Determine the [x, y] coordinate at the center of the cell enclosing the given text.  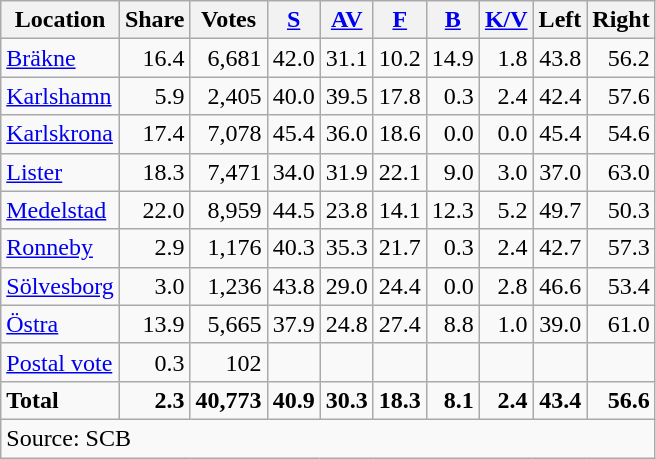
30.3 [346, 400]
1.8 [506, 58]
Karlskrona [60, 134]
5.9 [154, 96]
K/V [506, 20]
61.0 [621, 324]
18.6 [400, 134]
16.4 [154, 58]
10.2 [400, 58]
Left [560, 20]
43.4 [560, 400]
Share [154, 20]
56.2 [621, 58]
21.7 [400, 248]
Lister [60, 172]
35.3 [346, 248]
54.6 [621, 134]
9.0 [452, 172]
23.8 [346, 210]
14.9 [452, 58]
42.4 [560, 96]
6,681 [228, 58]
AV [346, 20]
102 [228, 362]
5.2 [506, 210]
37.0 [560, 172]
40.3 [294, 248]
40,773 [228, 400]
Sölvesborg [60, 286]
31.9 [346, 172]
22.1 [400, 172]
57.6 [621, 96]
42.0 [294, 58]
31.1 [346, 58]
2.8 [506, 286]
29.0 [346, 286]
S [294, 20]
Karlshamn [60, 96]
22.0 [154, 210]
24.4 [400, 286]
Votes [228, 20]
57.3 [621, 248]
39.5 [346, 96]
B [452, 20]
46.6 [560, 286]
17.8 [400, 96]
24.8 [346, 324]
Ronneby [60, 248]
14.1 [400, 210]
17.4 [154, 134]
39.0 [560, 324]
36.0 [346, 134]
1,176 [228, 248]
50.3 [621, 210]
12.3 [452, 210]
34.0 [294, 172]
Östra [60, 324]
Total [60, 400]
49.7 [560, 210]
27.4 [400, 324]
8,959 [228, 210]
8.1 [452, 400]
13.9 [154, 324]
7,078 [228, 134]
63.0 [621, 172]
5,665 [228, 324]
Postal vote [60, 362]
1.0 [506, 324]
F [400, 20]
40.0 [294, 96]
1,236 [228, 286]
42.7 [560, 248]
Medelstad [60, 210]
8.8 [452, 324]
53.4 [621, 286]
56.6 [621, 400]
Location [60, 20]
44.5 [294, 210]
40.9 [294, 400]
Source: SCB [328, 438]
37.9 [294, 324]
Right [621, 20]
2.3 [154, 400]
7,471 [228, 172]
2,405 [228, 96]
2.9 [154, 248]
Bräkne [60, 58]
